Scan for the cell matching the given text and deliver its (x, y) coordinate at center. 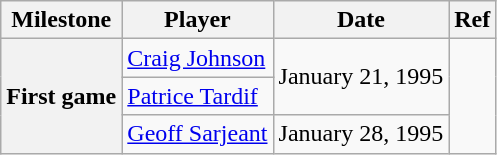
Ref (472, 20)
January 28, 1995 (361, 134)
Geoff Sarjeant (198, 134)
First game (62, 96)
January 21, 1995 (361, 77)
Craig Johnson (198, 58)
Date (361, 20)
Player (198, 20)
Patrice Tardif (198, 96)
Milestone (62, 20)
